Output the (X, Y) coordinate of the center of the cell containing the given text.  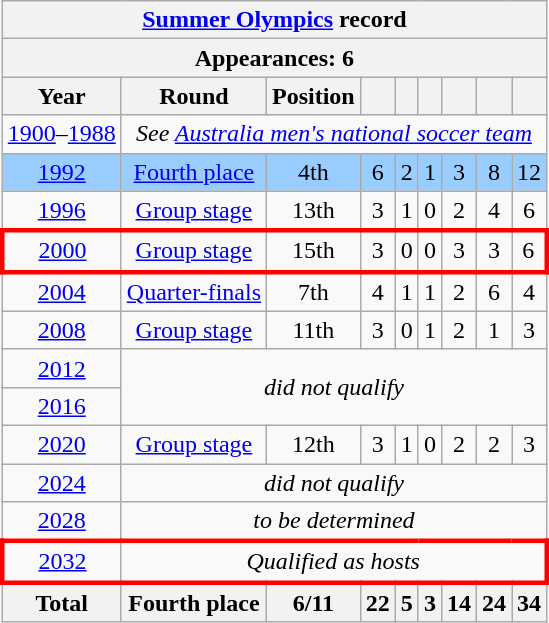
Summer Olympics record (274, 20)
5 (406, 602)
8 (494, 172)
Year (62, 96)
Appearances: 6 (274, 58)
6/11 (314, 602)
24 (494, 602)
15th (314, 252)
34 (530, 602)
2016 (62, 406)
22 (378, 602)
12 (530, 172)
1992 (62, 172)
Round (194, 96)
2024 (62, 483)
12th (314, 444)
2008 (62, 330)
2004 (62, 292)
Position (314, 96)
7th (314, 292)
Quarter-finals (194, 292)
4th (314, 172)
Total (62, 602)
13th (314, 211)
Qualified as hosts (334, 562)
2000 (62, 252)
1996 (62, 211)
2012 (62, 368)
14 (458, 602)
to be determined (334, 522)
2020 (62, 444)
11th (314, 330)
2028 (62, 522)
See Australia men's national soccer team (334, 134)
1900–1988 (62, 134)
2032 (62, 562)
